Provide the [x, y] coordinate of the cell's center where the given text is located.  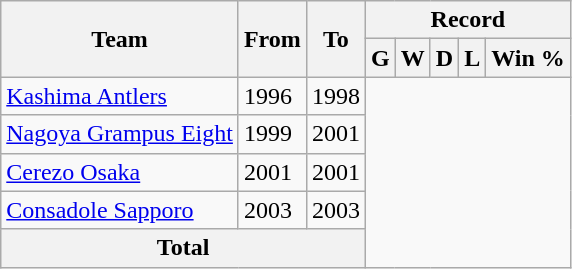
1998 [336, 96]
Record [468, 20]
Win % [528, 58]
Kashima Antlers [120, 96]
Nagoya Grampus Eight [120, 134]
G [380, 58]
W [412, 58]
Cerezo Osaka [120, 172]
1996 [272, 96]
Team [120, 39]
From [272, 39]
Total [184, 248]
To [336, 39]
L [472, 58]
1999 [272, 134]
D [444, 58]
Consadole Sapporo [120, 210]
